From the cell containing the given text, extract its center point as (X, Y) coordinate. 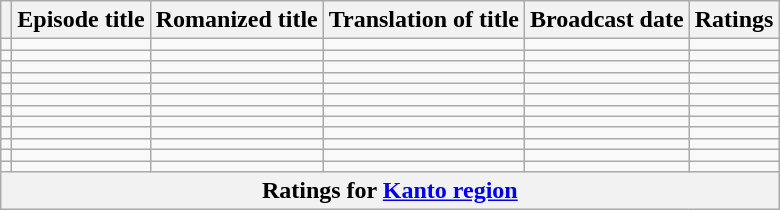
Romanized title (236, 20)
Broadcast date (608, 20)
Translation of title (424, 20)
Ratings (734, 20)
Ratings for Kanto region (390, 191)
Episode title (81, 20)
